Identify which cell holds the provided text, then report its (x, y) central coordinate. 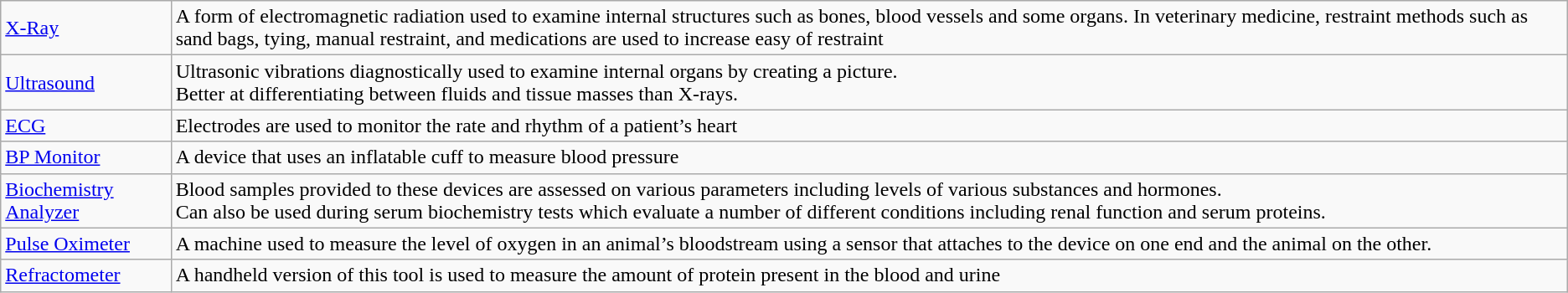
Refractometer (85, 275)
A device that uses an inflatable cuff to measure blood pressure (869, 157)
BP Monitor (85, 157)
Biochemistry Analyzer (85, 201)
Pulse Oximeter (85, 244)
A handheld version of this tool is used to measure the amount of protein present in the blood and urine (869, 275)
Electrodes are used to monitor the rate and rhythm of a patient’s heart (869, 126)
ECG (85, 126)
Ultrasound (85, 82)
X-Ray (85, 28)
